Output the (x, y) coordinate of the center of the cell containing the given text.  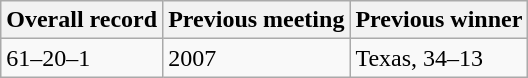
Previous winner (439, 20)
61–20–1 (82, 58)
2007 (256, 58)
Previous meeting (256, 20)
Overall record (82, 20)
Texas, 34–13 (439, 58)
